Determine the [X, Y] coordinate at the center of the cell enclosing the given text.  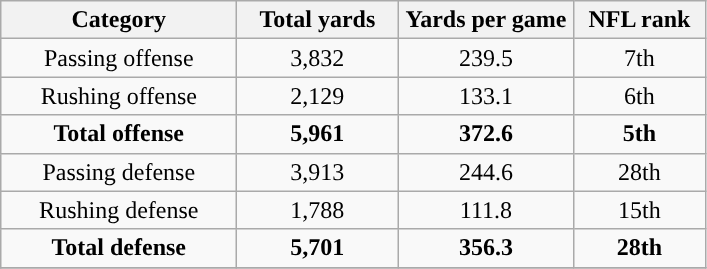
3,832 [318, 58]
15th [640, 210]
356.3 [486, 248]
1,788 [318, 210]
Yards per game [486, 20]
372.6 [486, 134]
Total defense [119, 248]
6th [640, 96]
NFL rank [640, 20]
Passing defense [119, 172]
Total offense [119, 134]
111.8 [486, 210]
Passing offense [119, 58]
244.6 [486, 172]
Rushing offense [119, 96]
3,913 [318, 172]
Total yards [318, 20]
5th [640, 134]
133.1 [486, 96]
Rushing defense [119, 210]
2,129 [318, 96]
7th [640, 58]
Category [119, 20]
239.5 [486, 58]
5,961 [318, 134]
5,701 [318, 248]
